Return (x, y) of the center of cell containing provided text 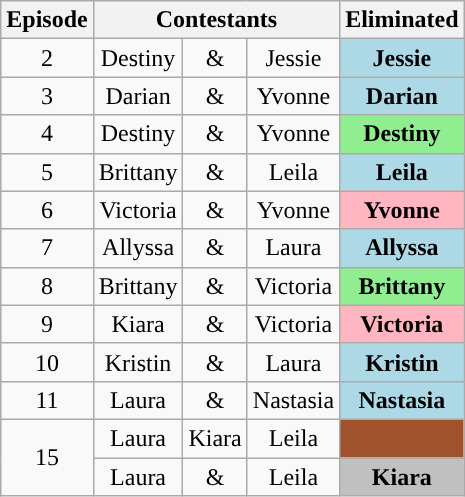
Eliminated (402, 20)
7 (47, 248)
8 (47, 286)
6 (47, 210)
9 (47, 324)
10 (47, 362)
2 (47, 58)
11 (47, 400)
Episode (47, 20)
15 (47, 457)
Contestants (216, 20)
4 (47, 134)
3 (47, 96)
5 (47, 172)
